Capture the cell that displays the provided text and extract its (x, y) central coordinate. 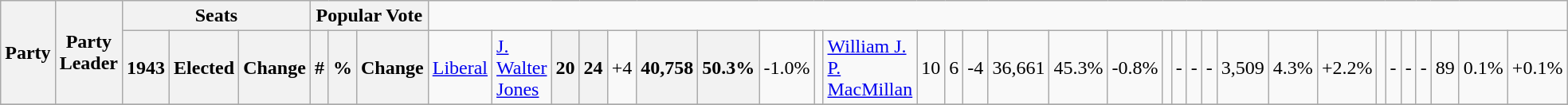
Party (28, 52)
% (343, 68)
3,509 (1243, 68)
50.3% (728, 68)
4.3% (1292, 68)
-4 (975, 68)
20 (566, 68)
J. Walter Jones (522, 68)
Party Leader (88, 52)
6 (955, 68)
89 (1445, 68)
Popular Vote (369, 16)
Seats (216, 16)
+4 (621, 68)
-0.8% (1135, 68)
+2.2% (1347, 68)
1943 (145, 68)
# (319, 68)
Liberal (460, 68)
-1.0% (787, 68)
36,661 (1018, 68)
24 (593, 68)
10 (931, 68)
45.3% (1079, 68)
+0.1% (1538, 68)
0.1% (1484, 68)
40,758 (668, 68)
William J. P. MacMillan (870, 68)
Elected (204, 68)
